Return the [x, y] coordinate for the center point of the cell that contains the specified text.  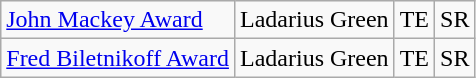
Fred Biletnikoff Award [118, 58]
John Mackey Award [118, 20]
